Find where the given text appears and provide that cell's center as [x, y] coordinate. 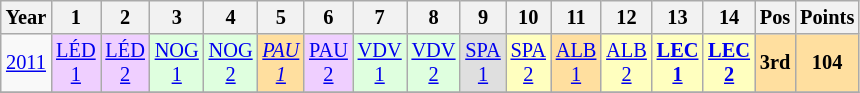
104 [827, 63]
14 [729, 17]
LEC2 [729, 63]
PAU1 [280, 63]
1 [76, 17]
Year [26, 17]
ALB1 [576, 63]
2 [124, 17]
ALB2 [626, 63]
3rd [775, 63]
10 [528, 17]
Points [827, 17]
3 [177, 17]
8 [434, 17]
13 [678, 17]
LEC1 [678, 63]
NOG2 [231, 63]
VDV1 [380, 63]
7 [380, 17]
VDV2 [434, 63]
PAU2 [328, 63]
NOG1 [177, 63]
12 [626, 17]
SPA1 [482, 63]
6 [328, 17]
LÉD2 [124, 63]
SPA2 [528, 63]
Pos [775, 17]
5 [280, 17]
4 [231, 17]
9 [482, 17]
2011 [26, 63]
LÉD1 [76, 63]
11 [576, 17]
